Find where the given text appears and provide that cell's center as [X, Y] coordinate. 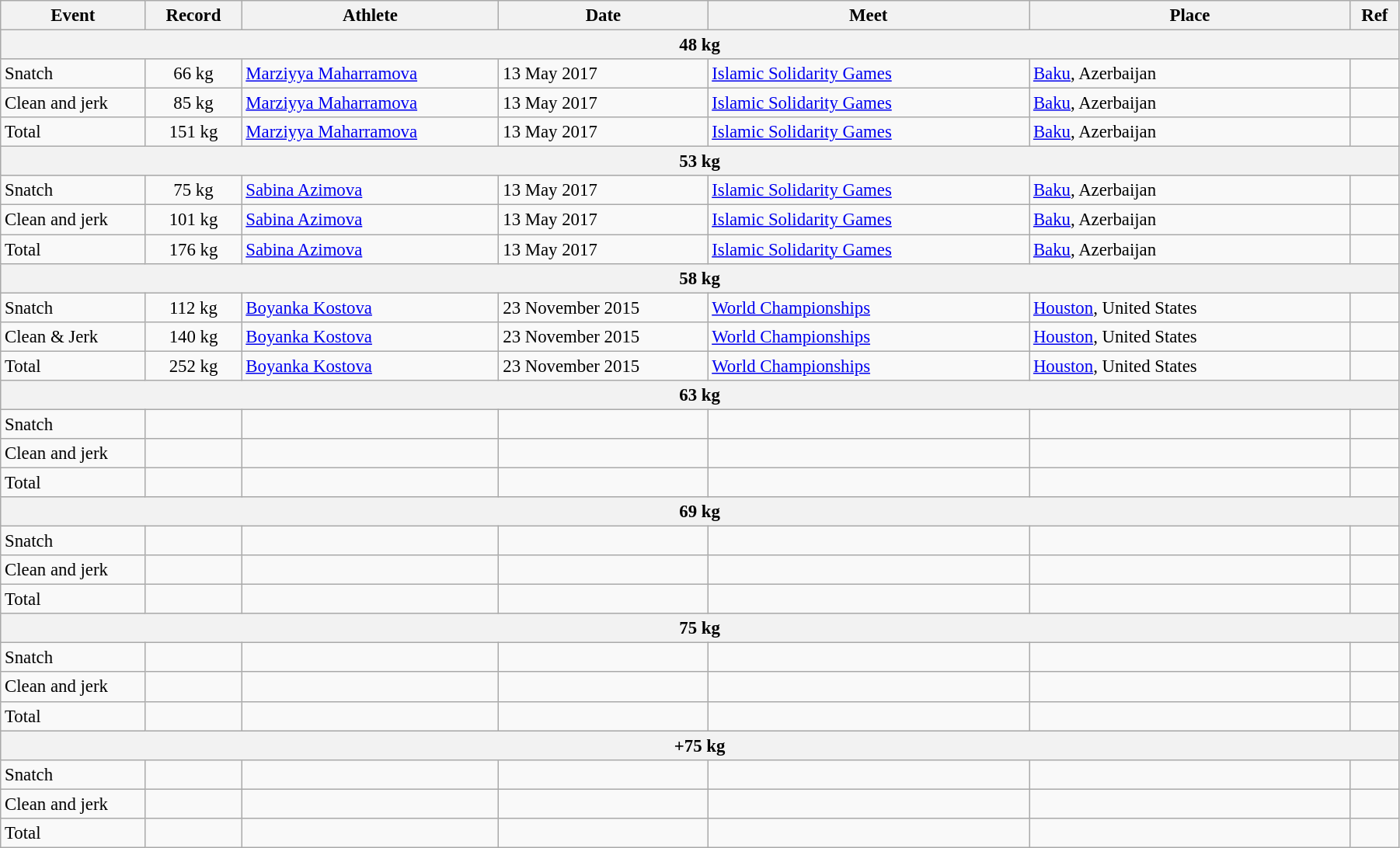
112 kg [193, 308]
151 kg [193, 132]
101 kg [193, 220]
66 kg [193, 74]
58 kg [700, 278]
48 kg [700, 45]
176 kg [193, 249]
+75 kg [700, 745]
85 kg [193, 103]
Record [193, 16]
Place [1190, 16]
140 kg [193, 336]
69 kg [700, 512]
Clean & Jerk [73, 336]
63 kg [700, 395]
Meet [869, 16]
Event [73, 16]
Ref [1374, 16]
Athlete [370, 16]
53 kg [700, 162]
Date [603, 16]
252 kg [193, 366]
